Identify which cell holds the provided text, then report its (x, y) central coordinate. 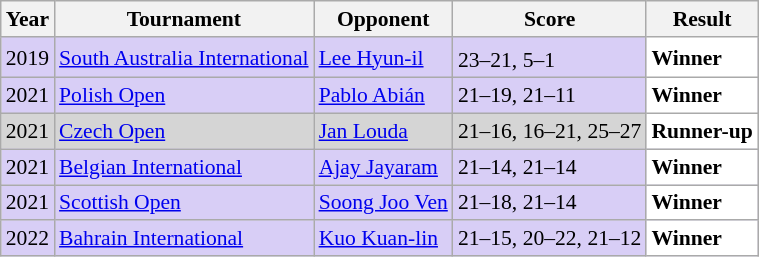
Czech Open (184, 132)
2022 (28, 239)
Year (28, 19)
Score (550, 19)
Bahrain International (184, 239)
Ajay Jayaram (384, 167)
21–18, 21–14 (550, 203)
Belgian International (184, 167)
21–14, 21–14 (550, 167)
Runner-up (702, 132)
South Australia International (184, 58)
Pablo Abián (384, 96)
Scottish Open (184, 203)
Soong Joo Ven (384, 203)
Result (702, 19)
Lee Hyun-il (384, 58)
Opponent (384, 19)
21–19, 21–11 (550, 96)
2019 (28, 58)
21–16, 16–21, 25–27 (550, 132)
Kuo Kuan-lin (384, 239)
Tournament (184, 19)
21–15, 20–22, 21–12 (550, 239)
Polish Open (184, 96)
Jan Louda (384, 132)
23–21, 5–1 (550, 58)
